Extract the (x, y) coordinate from the center of the cell holding the provided text.  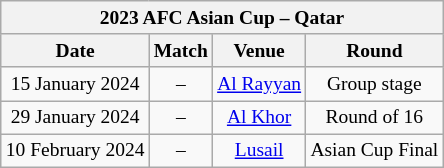
Group stage (374, 84)
Date (75, 50)
Al Khor (260, 118)
Match (180, 50)
10 February 2024 (75, 150)
15 January 2024 (75, 84)
Venue (260, 50)
Al Rayyan (260, 84)
29 January 2024 (75, 118)
Asian Cup Final (374, 150)
2023 AFC Asian Cup – Qatar (222, 18)
Round of 16 (374, 118)
Lusail (260, 150)
Round (374, 50)
